Provide the [X, Y] coordinate of the cell's center where the given text is located.  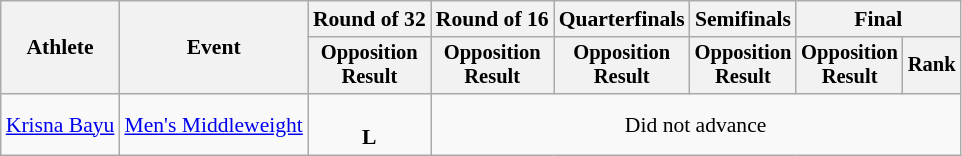
Krisna Bayu [60, 124]
Did not advance [696, 124]
Round of 32 [370, 19]
Final [878, 19]
L [370, 124]
Semifinals [744, 19]
Event [213, 48]
Men's Middleweight [213, 124]
Quarterfinals [622, 19]
Round of 16 [492, 19]
Athlete [60, 48]
Rank [932, 66]
